Locate the cell with the specified text and output its [X, Y] center coordinate. 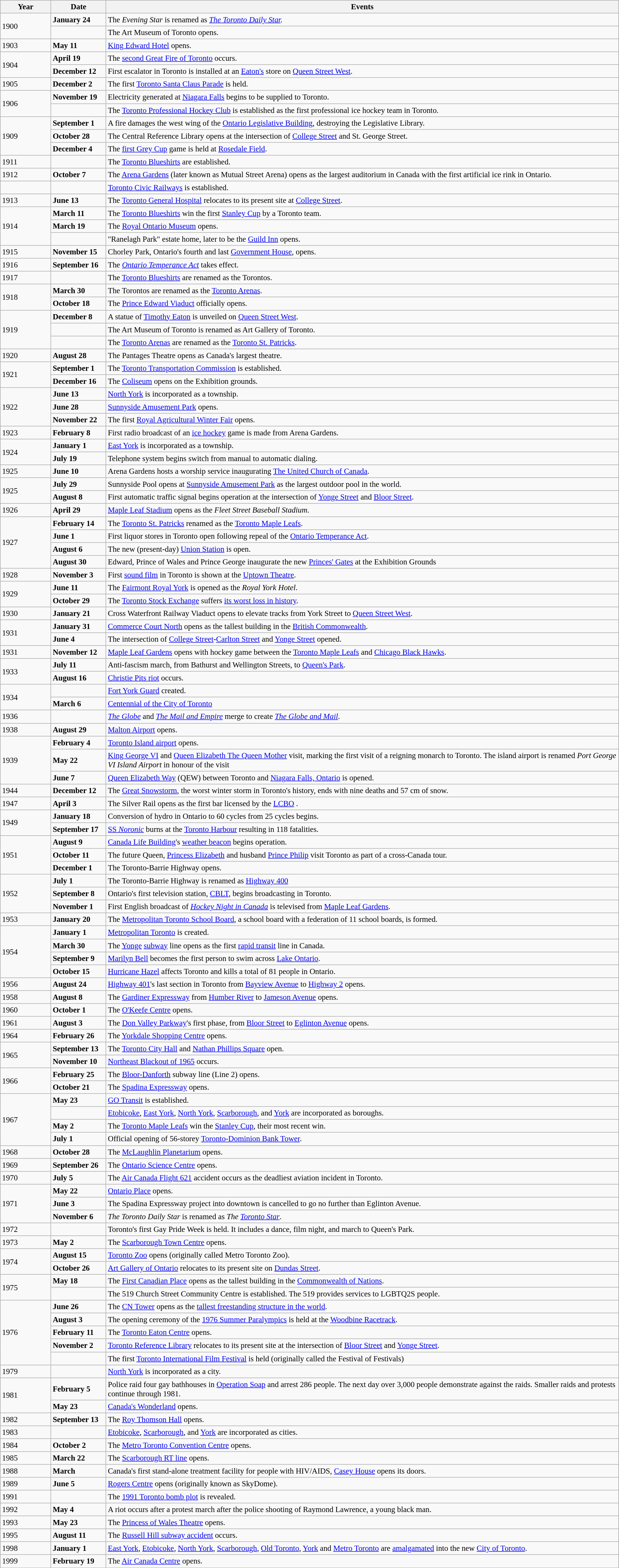
Edward, Prince of Wales and Prince George inaugurate the new Princes' Gates at the Exhibition Grounds [362, 562]
Etobicoke, Scarborough, and York are incorporated as cities. [362, 1432]
King Edward Hotel opens. [362, 46]
1999 [25, 1561]
1919 [25, 330]
1982 [25, 1419]
SS Noronic burns at the Toronto Harbour resulting in 118 fatalities. [362, 829]
The First Canadian Place opens as the tallest building in the Commonwealth of Nations. [362, 1281]
January 18 [78, 816]
May 18 [78, 1281]
The Globe and The Mail and Empire merge to create The Globe and Mail. [362, 717]
1933 [25, 672]
A riot occurs after a protest march after the police shooting of Raymond Lawrence, a young black man. [362, 1510]
July 5 [78, 1178]
Centennial of the City of Toronto [362, 704]
September 16 [78, 265]
November 2 [78, 1346]
October 15 [78, 971]
First escalator in Toronto is installed at an Eaton's store on Queen Street West. [362, 71]
North York is incorporated as a city. [362, 1371]
August 24 [78, 984]
The Spadina Expressway opens. [362, 1087]
March [78, 1471]
Chorley Park, Ontario's fourth and last Government House, opens. [362, 252]
The 519 Church Street Community Centre is established. The 519 provides services to LGBTQ2S people. [362, 1294]
Rogers Centre opens (originally known as SkyDome). [362, 1484]
"Ranelagh Park" estate home, later to be the Guild Inn opens. [362, 239]
The Central Reference Library opens at the intersection of College Street and St. George Street. [362, 136]
The Russell Hill subway accident occurs. [362, 1535]
First radio broadcast of an ice hockey game is made from Arena Gardens. [362, 433]
August 15 [78, 1255]
1944 [25, 791]
October 21 [78, 1087]
Toronto Island airport opens. [362, 743]
The Royal Ontario Museum opens. [362, 226]
The Yorkdale Shopping Centre opens. [362, 1036]
Toronto's first Gay Pride Week is held. It includes a dance, film night, and march to Queen's Park. [362, 1229]
October 2 [78, 1445]
1989 [25, 1484]
The first Toronto Santa Claus Parade is held. [362, 84]
Marilyn Bell becomes the first person to swim across Lake Ontario. [362, 958]
1900 [25, 26]
June 1 [78, 536]
May 4 [78, 1510]
August 30 [78, 562]
Maple Leaf Stadium opens as the Fleet Street Baseball Stadium. [362, 510]
The Art Museum of Toronto is renamed as Art Gallery of Toronto. [362, 330]
1924 [25, 452]
August 29 [78, 730]
Official opening of 56-storey Toronto-Dominion Bank Tower. [362, 1139]
December 8 [78, 317]
The Coliseum opens on the Exhibition grounds. [362, 381]
The second Great Fire of Toronto occurs. [362, 58]
1968 [25, 1152]
July 11 [78, 665]
June 5 [78, 1484]
The Arena Gardens (later known as Mutual Street Arena) opens as the largest auditorium in Canada with the first artificial ice rink in Ontario. [362, 175]
September 8 [78, 894]
February 14 [78, 523]
1923 [25, 433]
1979 [25, 1371]
The Princess of Wales Theatre opens. [362, 1523]
1916 [25, 265]
Arena Gardens hosts a worship service inaugurating The United Church of Canada. [362, 471]
February 25 [78, 1075]
December 2 [78, 84]
June 4 [78, 639]
1972 [25, 1229]
January 24 [78, 20]
The Scarborough Town Centre opens. [362, 1242]
July 19 [78, 459]
The intersection of College Street-Carlton Street and Yonge Street opened. [362, 639]
East York is incorporated as a township. [362, 446]
The Metropolitan Toronto School Board, a school board with a federation of 11 school boards, is formed. [362, 920]
June 7 [78, 778]
A fire damages the west wing of the Ontario Legislative Building, destroying the Legislative Library. [362, 123]
1992 [25, 1510]
December 1 [78, 868]
The Toronto St. Patricks renamed as the Toronto Maple Leafs. [362, 523]
Highway 401's last section in Toronto from Bayview Avenue to Highway 2 opens. [362, 984]
The Pantages Theatre opens as Canada's largest theatre. [362, 355]
Year [25, 7]
1949 [25, 823]
A statue of Timothy Eaton is unveiled on Queen Street West. [362, 317]
February 5 [78, 1389]
1928 [25, 575]
Toronto Reference Library relocates to its present site at the intersection of Bloor Street and Yonge Street. [362, 1346]
Toronto Zoo opens (originally called Metro Toronto Zoo). [362, 1255]
April 3 [78, 803]
1974 [25, 1261]
May 11 [78, 46]
1953 [25, 920]
The Toronto Blueshirts are renamed as the Torontos. [362, 278]
Telephone system begins switch from manual to automatic dialing. [362, 459]
Sunnyside Pool opens at Sunnyside Amusement Park as the largest outdoor pool in the world. [362, 484]
November 15 [78, 252]
1912 [25, 175]
Queen Elizabeth Way (QEW) between Toronto and Niagara Falls, Ontario is opened. [362, 778]
Art Gallery of Ontario relocates to its present site on Dundas Street. [362, 1268]
September 17 [78, 829]
1939 [25, 760]
The opening ceremony of the 1976 Summer Paralympics is held at the Woodbine Racetrack. [362, 1320]
Maple Leaf Gardens opens with hockey game between the Toronto Maple Leafs and Chicago Black Hawks. [362, 652]
The Air Canada Flight 621 accident occurs as the deadliest aviation incident in Toronto. [362, 1178]
Malton Airport opens. [362, 730]
1965 [25, 1055]
1936 [25, 717]
Canada's Wonderland opens. [362, 1406]
The Toronto General Hospital relocates to its present site at College Street. [362, 201]
September 9 [78, 958]
First automatic traffic signal begins operation at the intersection of Yonge Street and Bloor Street. [362, 497]
March 6 [78, 704]
March 11 [78, 213]
December 4 [78, 149]
1921 [25, 375]
1970 [25, 1178]
1969 [25, 1165]
1975 [25, 1287]
1983 [25, 1432]
1995 [25, 1535]
Commerce Court North opens as the tallest building in the British Commonwealth. [362, 626]
East York, Etobicoke, North York, Scarborough, Old Toronto, York and Metro Toronto are amalgamated into the new City of Toronto. [362, 1548]
1926 [25, 510]
1947 [25, 803]
Toronto Civic Railways is established. [362, 187]
The Ontario Science Centre opens. [362, 1165]
First sound film in Toronto is shown at the Uptown Theatre. [362, 575]
The Gardiner Expressway from Humber River to Jameson Avenue opens. [362, 997]
The Toronto Blueshirts win the first Stanley Cup by a Toronto team. [362, 213]
1998 [25, 1548]
1906 [25, 104]
October 7 [78, 175]
June 10 [78, 471]
Fort York Guard created. [362, 691]
October 1 [78, 1010]
June 28 [78, 407]
Conversion of hydro in Ontario to 60 cycles from 25 cycles begins. [362, 816]
1954 [25, 952]
The Fairmont Royal York is opened as the Royal York Hotel. [362, 588]
1993 [25, 1523]
The O'Keefe Centre opens. [362, 1010]
Canada Life Building's weather beacon begins operation. [362, 842]
The Toronto Eaton Centre opens. [362, 1332]
The Yonge subway line opens as the first rapid transit line in Canada. [362, 946]
1938 [25, 730]
The Prince Edward Viaduct officially opens. [362, 304]
Canada's first stand-alone treatment facility for people with HIV/AIDS, Casey House opens its doors. [362, 1471]
February 19 [78, 1561]
The Toronto Stock Exchange suffers its worst loss in history. [362, 600]
1915 [25, 252]
1911 [25, 162]
The Spadina Expressway project into downtown is cancelled to go no further than Eglinton Avenue. [362, 1204]
Ontario Place opens. [362, 1191]
February 4 [78, 743]
1904 [25, 65]
The first Royal Agricultural Winter Fair opens. [362, 420]
August 11 [78, 1535]
1922 [25, 407]
The future Queen, Princess Elizabeth and husband Prince Philip visit Toronto as part of a cross-Canada tour. [362, 855]
1966 [25, 1081]
1971 [25, 1204]
The first Grey Cup game is held at Rosedale Field. [362, 149]
February 8 [78, 433]
October 26 [78, 1268]
April 29 [78, 510]
1981 [25, 1395]
1985 [25, 1458]
The McLaughlin Planetarium opens. [362, 1152]
The Silver Rail opens as the first bar licensed by the LCBO . [362, 803]
1918 [25, 297]
1960 [25, 1010]
1984 [25, 1445]
The CN Tower opens as the tallest freestanding structure in the world. [362, 1307]
November 6 [78, 1216]
1991 [25, 1497]
1956 [25, 984]
The Toronto Blueshirts are established. [362, 162]
The new (present-day) Union Station is open. [362, 549]
Sunnyside Amusement Park opens. [362, 407]
June 26 [78, 1307]
February 11 [78, 1332]
The Toronto City Hall and Nathan Phillips Square open. [362, 1049]
1920 [25, 355]
The Great Snowstorm, the worst winter storm in Toronto's history, ends with nine deaths and 57 cm of snow. [362, 791]
January 20 [78, 920]
North York is incorporated as a township. [362, 394]
1930 [25, 614]
The Toronto Arenas are renamed as the Toronto St. Patricks. [362, 342]
The first Toronto International Film Festival is held (originally called the Festival of Festivals) [362, 1359]
1929 [25, 594]
November 22 [78, 420]
1967 [25, 1120]
1952 [25, 894]
The Scarborough RT line opens. [362, 1458]
The Roy Thomson Hall opens. [362, 1419]
April 19 [78, 58]
1914 [25, 226]
July 29 [78, 484]
The Toronto Transportation Commission is established. [362, 368]
1905 [25, 84]
The Metro Toronto Convention Centre opens. [362, 1445]
1903 [25, 46]
August 16 [78, 678]
The Air Canada Centre opens. [362, 1561]
GO Transit is established. [362, 1100]
1961 [25, 1023]
The Torontos are renamed as the Toronto Arenas. [362, 291]
Events [362, 7]
Etobicoke, East York, North York, Scarborough, and York are incorporated as boroughs. [362, 1113]
January 31 [78, 626]
November 1 [78, 907]
September 26 [78, 1165]
First English broadcast of Hockey Night in Canada is televised from Maple Leaf Gardens. [362, 907]
The Toronto-Barrie Highway is renamed as Highway 400 [362, 881]
June 3 [78, 1204]
January 21 [78, 614]
First liquor stores in Toronto open following repeal of the Ontario Temperance Act. [362, 536]
1913 [25, 201]
1976 [25, 1332]
Cross Waterfront Railway Viaduct opens to elevate tracks from York Street to Queen Street West. [362, 614]
1927 [25, 542]
December 16 [78, 381]
Anti-fascism march, from Bathurst and Wellington Streets, to Queen's Park. [362, 665]
Christie Pits riot occurs. [362, 678]
November 3 [78, 575]
The Evening Star is renamed as The Toronto Daily Star. [362, 20]
November 19 [78, 97]
1964 [25, 1036]
March 19 [78, 226]
Electricity generated at Niagara Falls begins to be supplied to Toronto. [362, 97]
The Art Museum of Toronto opens. [362, 33]
August 28 [78, 355]
The Toronto Daily Star is renamed as The Toronto Star. [362, 1216]
The Bloor-Danforth subway line (Line 2) opens. [362, 1075]
Metropolitan Toronto is created. [362, 932]
June 11 [78, 588]
October 18 [78, 304]
The Don Valley Parkway's first phase, from Bloor Street to Eglinton Avenue opens. [362, 1023]
Northeast Blackout of 1965 occurs. [362, 1062]
October 29 [78, 600]
Date [78, 7]
November 10 [78, 1062]
The Ontario Temperance Act takes effect. [362, 265]
The Toronto Professional Hockey Club is established as the first professional ice hockey team in Toronto. [362, 110]
February 26 [78, 1036]
August 6 [78, 549]
The Toronto-Barrie Highway opens. [362, 868]
The 1991 Toronto bomb plot is revealed. [362, 1497]
1909 [25, 136]
August 9 [78, 842]
1958 [25, 997]
1951 [25, 855]
The Toronto Maple Leafs win the Stanley Cup, their most recent win. [362, 1126]
Hurricane Hazel affects Toronto and kills a total of 81 people in Ontario. [362, 971]
March 22 [78, 1458]
Ontario's first television station, CBLT, begins broadcasting in Toronto. [362, 894]
1973 [25, 1242]
1934 [25, 697]
October 11 [78, 855]
1988 [25, 1471]
November 12 [78, 652]
1917 [25, 278]
